Find where the given text appears and provide that cell's center as (x, y) coordinate. 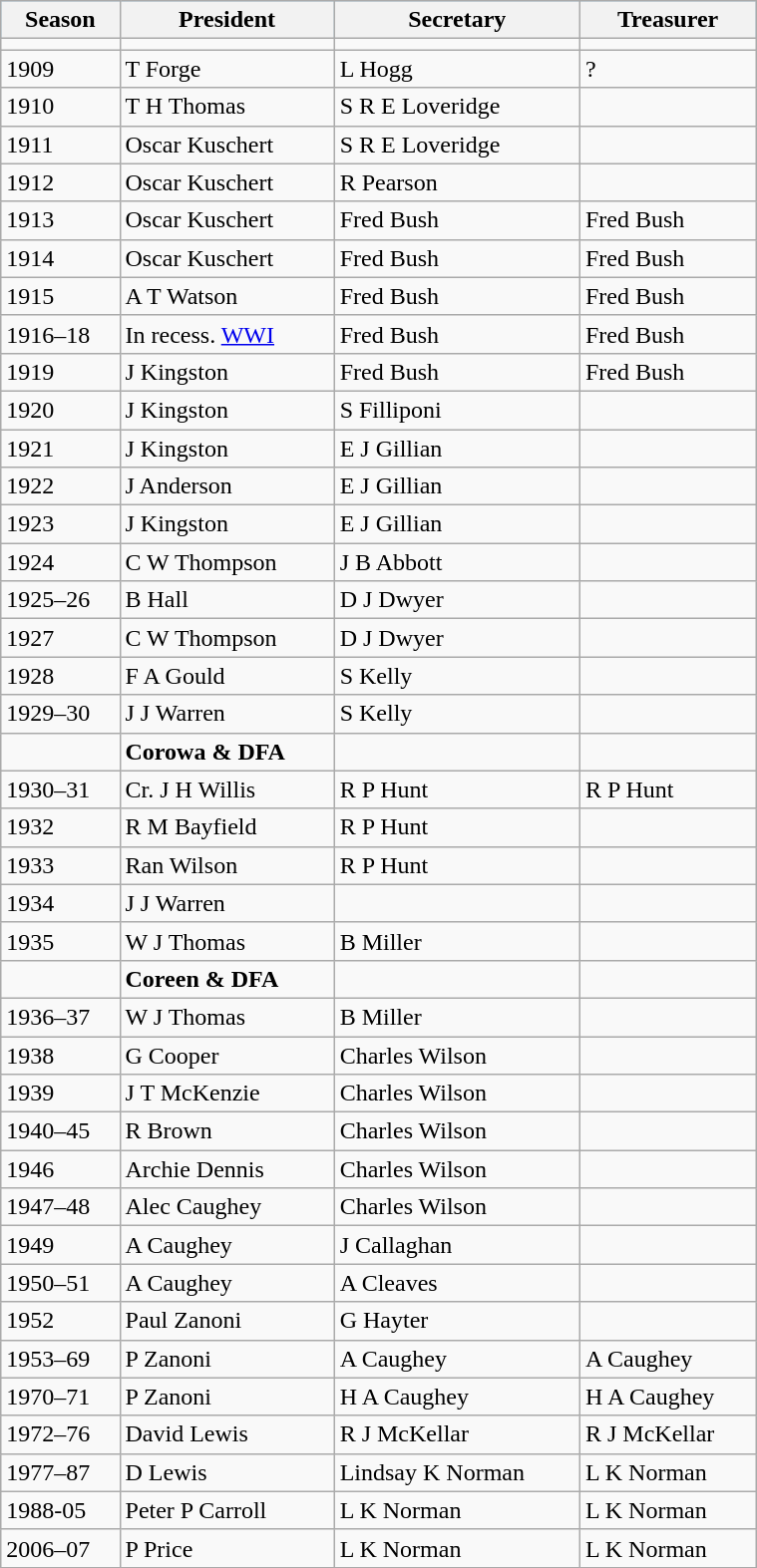
1950–51 (60, 1283)
1928 (60, 676)
1988-05 (60, 1510)
1952 (60, 1321)
1938 (60, 1056)
President (227, 20)
1914 (60, 258)
? (667, 69)
1912 (60, 182)
R M Bayfield (227, 827)
Archie Dennis (227, 1169)
1922 (60, 486)
Treasurer (667, 20)
Peter P Carroll (227, 1510)
1909 (60, 69)
1920 (60, 410)
P Price (227, 1548)
L Hogg (457, 69)
1934 (60, 903)
1919 (60, 372)
1970–71 (60, 1397)
Ran Wilson (227, 865)
R Brown (227, 1131)
1927 (60, 638)
1946 (60, 1169)
Paul Zanoni (227, 1321)
B Hall (227, 600)
Corowa & DFA (227, 752)
1916–18 (60, 334)
1947–48 (60, 1207)
A T Watson (227, 296)
1977–87 (60, 1472)
T Forge (227, 69)
In recess. WWI (227, 334)
J Anderson (227, 486)
F A Gould (227, 676)
1924 (60, 562)
Lindsay K Norman (457, 1472)
Alec Caughey (227, 1207)
1921 (60, 448)
S Filliponi (457, 410)
David Lewis (227, 1434)
1939 (60, 1094)
1935 (60, 941)
J B Abbott (457, 562)
J T McKenzie (227, 1094)
1929–30 (60, 714)
R Pearson (457, 182)
1940–45 (60, 1131)
1911 (60, 145)
1930–31 (60, 789)
T H Thomas (227, 107)
1933 (60, 865)
1925–26 (60, 600)
1913 (60, 220)
Season (60, 20)
G Hayter (457, 1321)
J Callaghan (457, 1245)
D Lewis (227, 1472)
1915 (60, 296)
1936–37 (60, 1017)
Coreen & DFA (227, 979)
1953–69 (60, 1359)
G Cooper (227, 1056)
1949 (60, 1245)
A Cleaves (457, 1283)
1923 (60, 524)
Secretary (457, 20)
1910 (60, 107)
Cr. J H Willis (227, 789)
1932 (60, 827)
1972–76 (60, 1434)
2006–07 (60, 1548)
